Return the [x, y] coordinate for the center point of the cell that contains the specified text.  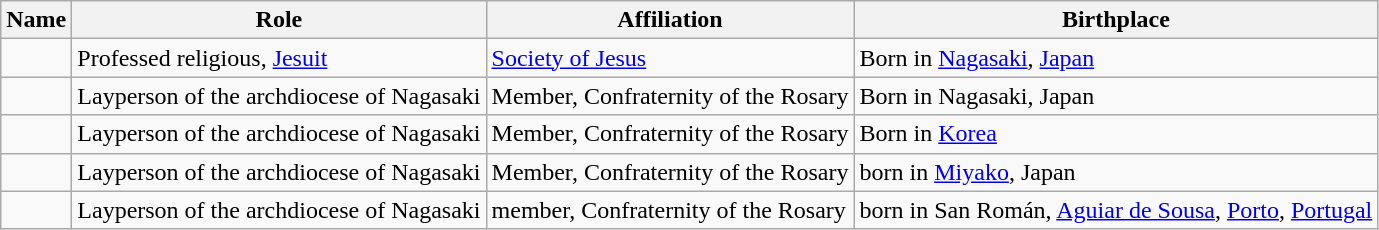
Affiliation [670, 20]
Society of Jesus [670, 58]
born in Miyako, Japan [1116, 172]
member, Confraternity of the Rosary [670, 210]
Birthplace [1116, 20]
Role [279, 20]
born in San Román, Aguiar de Sousa, Porto, Portugal [1116, 210]
Professed religious, Jesuit [279, 58]
Born in Korea [1116, 134]
Name [36, 20]
